Return the [X, Y] coordinate for the center point of the cell that contains the specified text.  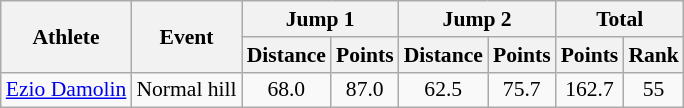
162.7 [590, 90]
87.0 [365, 90]
Ezio Damolin [66, 90]
55 [654, 90]
Total [620, 19]
68.0 [286, 90]
Rank [654, 55]
Jump 2 [478, 19]
Event [186, 36]
Jump 1 [320, 19]
62.5 [444, 90]
Athlete [66, 36]
Normal hill [186, 90]
75.7 [522, 90]
